Return the [X, Y] coordinate for the center point of the cell that contains the specified text.  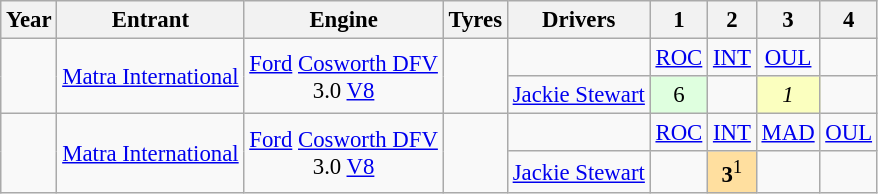
Engine [344, 20]
Tyres [475, 20]
4 [848, 20]
2 [732, 20]
Drivers [578, 20]
MAD [788, 133]
3 [788, 20]
6 [678, 95]
Year [29, 20]
Entrant [150, 20]
31 [732, 172]
